Search for the cell housing the specified text and yield its (X, Y) center coordinate. 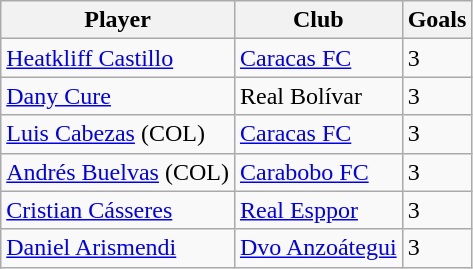
Carabobo FC (318, 172)
Goals (437, 20)
Real Bolívar (318, 96)
Daniel Arismendi (118, 248)
Andrés Buelvas (COL) (118, 172)
Real Esppor (318, 210)
Player (118, 20)
Club (318, 20)
Cristian Cásseres (118, 210)
Dvo Anzoátegui (318, 248)
Dany Cure (118, 96)
Heatkliff Castillo (118, 58)
Luis Cabezas (COL) (118, 134)
